Pinpoint the cell where the given text exists, returning its (x, y) midpoint coordinate. 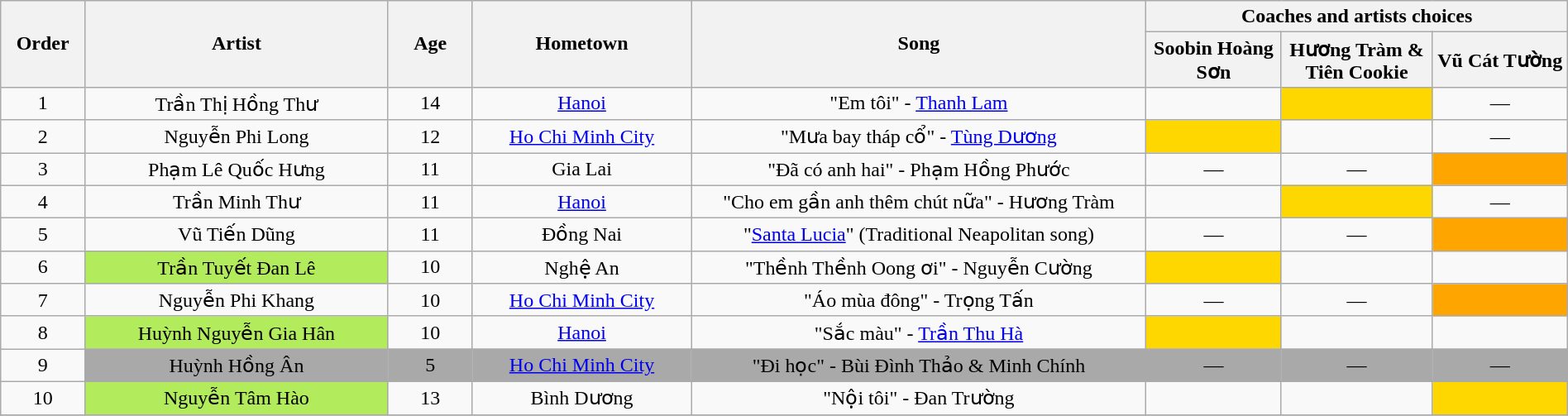
"Thềnh Thềnh Oong ơi" - Nguyễn Cường (919, 267)
4 (43, 202)
Order (43, 45)
Trần Tuyết Đan Lê (237, 267)
Age (430, 45)
12 (430, 136)
Song (919, 45)
"Cho em gần anh thêm chút nữa" - Hương Tràm (919, 202)
Huỳnh Hồng Ân (237, 366)
"Nội tôi" - Đan Trường (919, 398)
Vũ Cát Tường (1500, 60)
Hometown (582, 45)
Soobin Hoàng Sơn (1214, 60)
Nguyễn Phi Long (237, 136)
Trần Minh Thư (237, 202)
Phạm Lê Quốc Hưng (237, 169)
Vũ Tiến Dũng (237, 235)
Gia Lai (582, 169)
"Áo mùa đông" - Trọng Tấn (919, 300)
6 (43, 267)
Huỳnh Nguyễn Gia Hân (237, 332)
Nguyễn Tâm Hào (237, 398)
13 (430, 398)
Nghệ An (582, 267)
2 (43, 136)
Trần Thị Hồng Thư (237, 103)
9 (43, 366)
3 (43, 169)
Coaches and artists choices (1356, 17)
Nguyễn Phi Khang (237, 300)
"Santa Lucia" (Traditional Neapolitan song) (919, 235)
8 (43, 332)
Đồng Nai (582, 235)
"Sắc màu" - Trần Thu Hà (919, 332)
14 (430, 103)
1 (43, 103)
"Đi học" - Bùi Đình Thảo & Minh Chính (919, 366)
Artist (237, 45)
Bình Dương (582, 398)
Hương Tràm & Tiên Cookie (1356, 60)
"Đã có anh hai" - Phạm Hồng Phước (919, 169)
"Mưa bay tháp cổ" - Tùng Dương (919, 136)
"Em tôi" - Thanh Lam (919, 103)
7 (43, 300)
